Search for the cell housing the specified text and yield its [x, y] center coordinate. 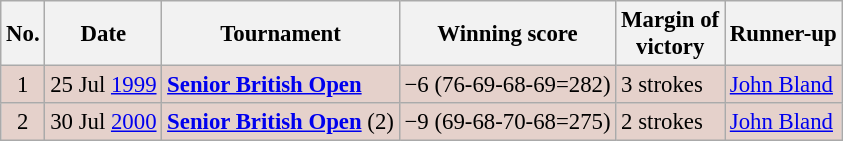
−6 (76-69-68-69=282) [508, 85]
Margin ofvictory [670, 34]
Senior British Open [280, 85]
25 Jul 1999 [104, 85]
Tournament [280, 34]
Runner-up [782, 34]
2 strokes [670, 122]
30 Jul 2000 [104, 122]
Senior British Open (2) [280, 122]
Winning score [508, 34]
No. [23, 34]
3 strokes [670, 85]
−9 (69-68-70-68=275) [508, 122]
2 [23, 122]
Date [104, 34]
1 [23, 85]
